Determine the (x, y) coordinate at the center of the cell enclosing the given text.  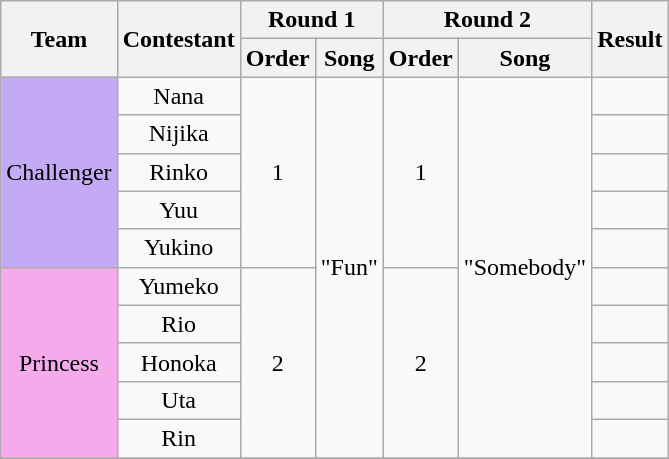
Rin (178, 438)
Yumeko (178, 286)
Uta (178, 400)
"Fun" (349, 268)
Team (59, 39)
"Somebody" (524, 268)
Honoka (178, 362)
Yukino (178, 248)
Rio (178, 324)
Nana (178, 96)
Round 2 (487, 20)
Contestant (178, 39)
Round 1 (312, 20)
Nijika (178, 134)
Result (630, 39)
Rinko (178, 172)
Yuu (178, 210)
Princess (59, 362)
Challenger (59, 172)
